Scan for the cell matching the given text and deliver its [X, Y] coordinate at center. 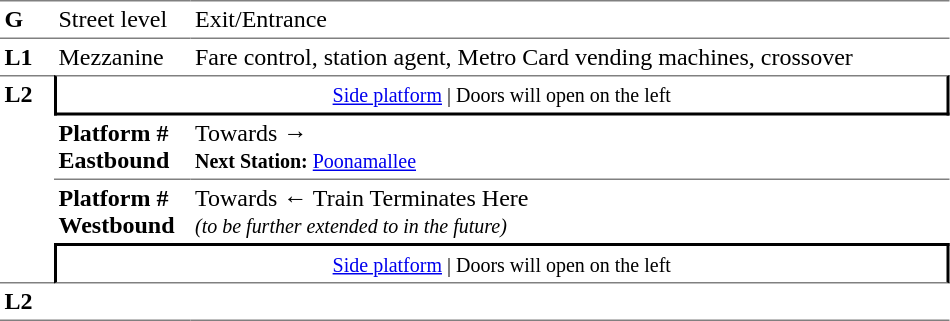
L1 [27, 57]
Towards → Next Station: Poonamallee [570, 148]
Towards ← Train Terminates Here(to be further extended to in the future) [570, 212]
Street level [122, 20]
Mezzanine [122, 57]
G [27, 20]
Platform #Westbound [122, 212]
L2 [27, 179]
Platform #Eastbound [122, 148]
Fare control, station agent, Metro Card vending machines, crossover [570, 57]
Exit/Entrance [570, 20]
